Output the [x, y] coordinate of the center of the cell containing the given text.  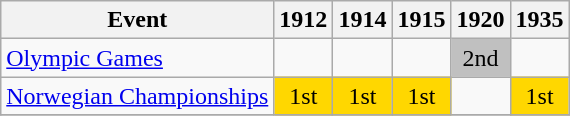
1935 [540, 20]
1915 [422, 20]
Norwegian Championships [138, 96]
1914 [362, 20]
Event [138, 20]
1920 [480, 20]
Olympic Games [138, 58]
1912 [304, 20]
2nd [480, 58]
